Capture the cell that displays the provided text and extract its (x, y) central coordinate. 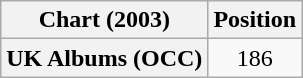
Chart (2003) (104, 20)
Position (255, 20)
186 (255, 58)
UK Albums (OCC) (104, 58)
